Pinpoint the cell where the given text exists, returning its (X, Y) midpoint coordinate. 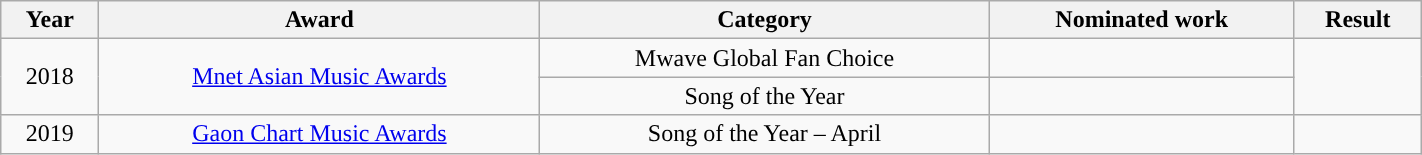
Result (1358, 20)
Nominated work (1142, 20)
Gaon Chart Music Awards (320, 134)
Song of the Year – April (764, 134)
Award (320, 20)
Mwave Global Fan Choice (764, 58)
Mnet Asian Music Awards (320, 77)
Year (50, 20)
Song of the Year (764, 96)
Category (764, 20)
2019 (50, 134)
2018 (50, 77)
